Find where the given text appears and provide that cell's center as [x, y] coordinate. 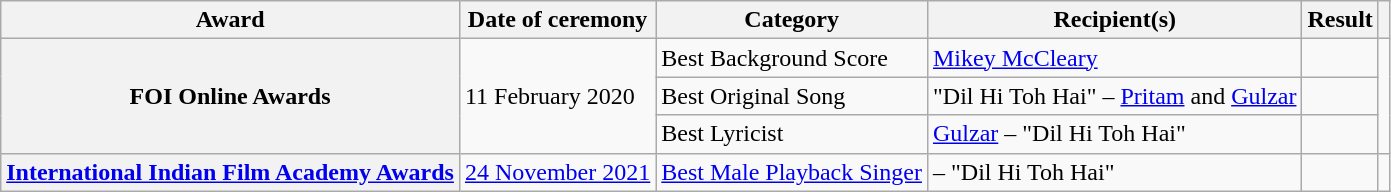
Mikey McCleary [1114, 58]
Recipient(s) [1114, 20]
FOI Online Awards [230, 96]
Result [1340, 20]
Gulzar – "Dil Hi Toh Hai" [1114, 134]
Best Lyricist [792, 134]
Date of ceremony [557, 20]
Best Original Song [792, 96]
"Dil Hi Toh Hai" – Pritam and Gulzar [1114, 96]
Best Male Playback Singer [792, 172]
Category [792, 20]
International Indian Film Academy Awards [230, 172]
Best Background Score [792, 58]
24 November 2021 [557, 172]
Award [230, 20]
– "Dil Hi Toh Hai" [1114, 172]
11 February 2020 [557, 96]
